Identify which cell holds the provided text, then report its (x, y) central coordinate. 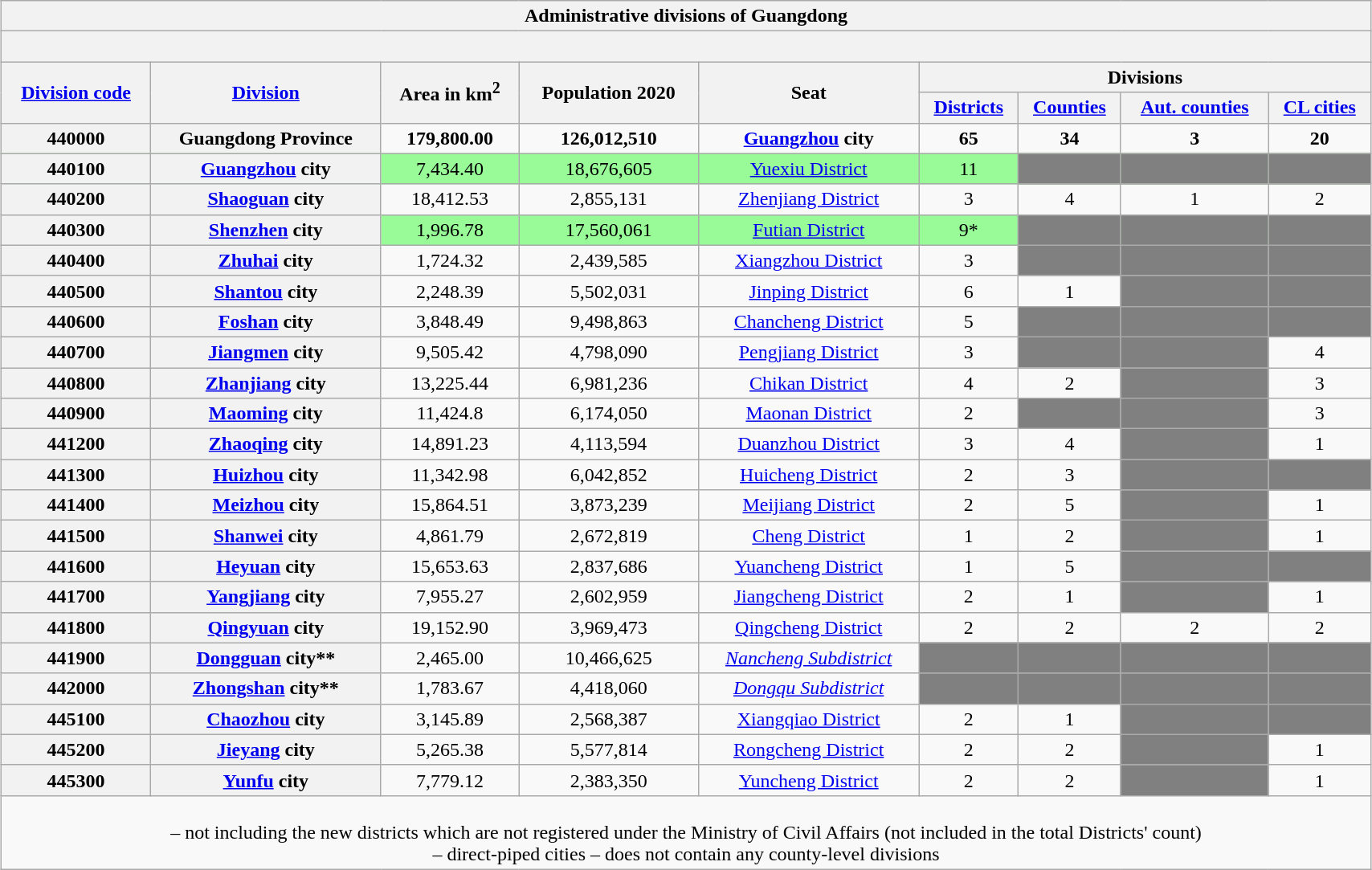
Dongguan city** (266, 658)
9,505.42 (450, 352)
Duanzhou District (808, 444)
4,113,594 (609, 444)
4,861.79 (450, 536)
Division (266, 92)
34 (1069, 138)
2,248.39 (450, 291)
Cheng District (808, 536)
3,873,239 (609, 505)
6 (969, 291)
4,418,060 (609, 688)
441700 (76, 597)
2,439,585 (609, 260)
20 (1319, 138)
6,981,236 (609, 383)
15,864.51 (450, 505)
Shenzhen city (266, 230)
1,783.67 (450, 688)
11,342.98 (450, 475)
5,265.38 (450, 750)
440200 (76, 199)
2,837,686 (609, 566)
Meizhou city (266, 505)
15,653.63 (450, 566)
Jieyang city (266, 750)
Maonan District (808, 414)
1,996.78 (450, 230)
10,466,625 (609, 658)
4,798,090 (609, 352)
Zhuhai city (266, 260)
440000 (76, 138)
Shanwei city (266, 536)
65 (969, 138)
18,412.53 (450, 199)
441200 (76, 444)
Counties (1069, 108)
445100 (76, 719)
19,152.90 (450, 627)
9* (969, 230)
445200 (76, 750)
Zhongshan city** (266, 688)
Huicheng District (808, 475)
Jinping District (808, 291)
445300 (76, 780)
7,779.12 (450, 780)
Jiangcheng District (808, 597)
Zhaoqing city (266, 444)
440300 (76, 230)
179,800.00 (450, 138)
11,424.8 (450, 414)
Guangdong Province (266, 138)
Chancheng District (808, 321)
Zhanjiang city (266, 383)
2,672,819 (609, 536)
2,465.00 (450, 658)
7,955.27 (450, 597)
Chikan District (808, 383)
Yuancheng District (808, 566)
Qingyuan city (266, 627)
Meijiang District (808, 505)
441800 (76, 627)
3,848.49 (450, 321)
Zhenjiang District (808, 199)
Heyuan city (266, 566)
440600 (76, 321)
Huizhou city (266, 475)
Aut. counties (1194, 108)
2,855,131 (609, 199)
440400 (76, 260)
442000 (76, 688)
13,225.44 (450, 383)
Xiangzhou District (808, 260)
2,383,350 (609, 780)
Foshan city (266, 321)
441600 (76, 566)
Nancheng Subdistrict (808, 658)
Dongqu Subdistrict (808, 688)
440100 (76, 169)
440800 (76, 383)
Yuexiu District (808, 169)
5,502,031 (609, 291)
Area in km2 (450, 92)
7,434.40 (450, 169)
6,174,050 (609, 414)
Shaoguan city (266, 199)
5,577,814 (609, 750)
2,602,959 (609, 597)
Qingcheng District (808, 627)
Division code (76, 92)
441400 (76, 505)
1,724.32 (450, 260)
Futian District (808, 230)
Yuncheng District (808, 780)
Districts (969, 108)
Seat (808, 92)
CL cities (1319, 108)
Divisions (1145, 77)
440500 (76, 291)
14,891.23 (450, 444)
Yunfu city (266, 780)
11 (969, 169)
6,042,852 (609, 475)
17,560,061 (609, 230)
Yangjiang city (266, 597)
18,676,605 (609, 169)
Chaozhou city (266, 719)
126,012,510 (609, 138)
3,969,473 (609, 627)
Population 2020 (609, 92)
9,498,863 (609, 321)
Jiangmen city (266, 352)
Shantou city (266, 291)
Pengjiang District (808, 352)
Rongcheng District (808, 750)
441300 (76, 475)
441500 (76, 536)
Maoming city (266, 414)
440700 (76, 352)
441900 (76, 658)
Xiangqiao District (808, 719)
Administrative divisions of Guangdong (686, 16)
2,568,387 (609, 719)
3,145.89 (450, 719)
440900 (76, 414)
